Extract the [x, y] coordinate from the center of the cell holding the provided text.  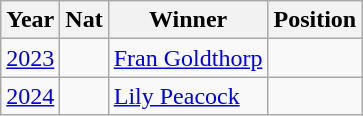
Fran Goldthorp [188, 58]
Position [315, 20]
Winner [188, 20]
2023 [30, 58]
2024 [30, 96]
Nat [84, 20]
Year [30, 20]
Lily Peacock [188, 96]
